Detect which cell encompasses the target text, then output its [x, y] center coordinate. 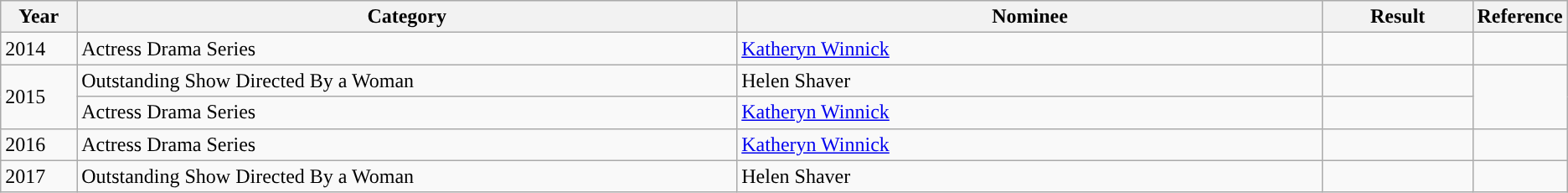
2014 [39, 49]
2017 [39, 176]
Nominee [1030, 17]
Result [1397, 17]
Category [407, 17]
2016 [39, 144]
2015 [39, 96]
Reference [1519, 17]
Year [39, 17]
